Provide the [x, y] coordinate of the cell's center where the given text is located.  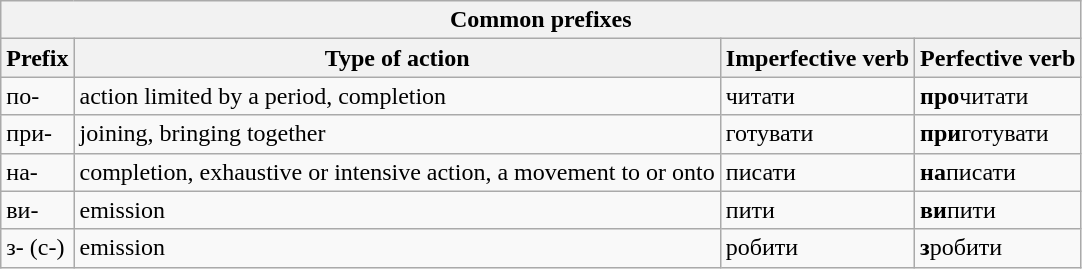
приготувати [998, 134]
написати [998, 172]
Prefix [38, 58]
писати [817, 172]
пити [817, 210]
Type of action [397, 58]
Common prefixes [541, 20]
joining, bringing together [397, 134]
читати [817, 96]
Imperfective verb [817, 58]
на- [38, 172]
action limited by a period, completion [397, 96]
з- (с-) [38, 248]
при- [38, 134]
зробити [998, 248]
випити [998, 210]
робити [817, 248]
completion, exhaustive or intensive action, a movement to or onto [397, 172]
ви- [38, 210]
по- [38, 96]
прочитати [998, 96]
готувати [817, 134]
Perfective verb [998, 58]
